From the cell containing the given text, extract its center point as (X, Y) coordinate. 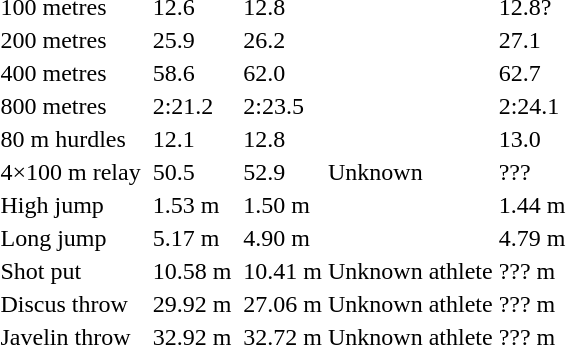
12.8 (283, 139)
52.9 (283, 172)
1.53 m (192, 205)
Unknown (411, 172)
27.06 m (283, 304)
1.50 m (283, 205)
2:21.2 (192, 106)
62.0 (283, 73)
2:23.5 (283, 106)
4.90 m (283, 238)
50.5 (192, 172)
10.41 m (283, 271)
29.92 m (192, 304)
10.58 m (192, 271)
12.1 (192, 139)
25.9 (192, 40)
26.2 (283, 40)
58.6 (192, 73)
5.17 m (192, 238)
